For the text-containing cell, return its midpoint in (x, y) coordinate format. 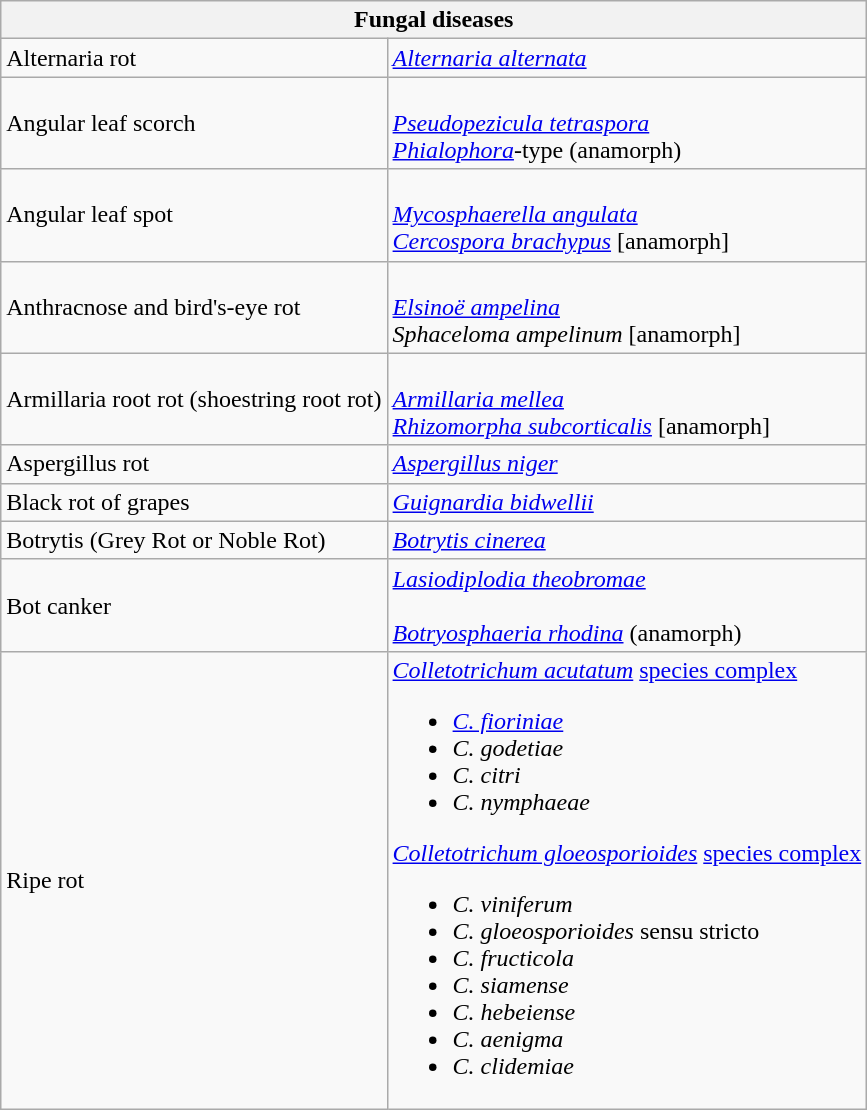
Armillaria root rot (shoestring root rot) (194, 399)
Ripe rot (194, 880)
Lasiodiplodia theobromaeBotryosphaeria rhodina (anamorph) (627, 605)
Pseudopezicula tetraspora Phialophora-type (anamorph) (627, 123)
Botrytis cinerea (627, 540)
Alternaria rot (194, 58)
Anthracnose and bird's-eye rot (194, 307)
Elsinoë ampelina Sphaceloma ampelinum [anamorph] (627, 307)
Aspergillus rot (194, 464)
Black rot of grapes (194, 502)
Angular leaf scorch (194, 123)
Mycosphaerella angulata Cercospora brachypus [anamorph] (627, 215)
Botrytis (Grey Rot or Noble Rot) (194, 540)
Guignardia bidwellii (627, 502)
Angular leaf spot (194, 215)
Fungal diseases (434, 20)
Aspergillus niger (627, 464)
Alternaria alternata (627, 58)
Bot canker (194, 605)
Armillaria mellea Rhizomorpha subcorticalis [anamorph] (627, 399)
